Find where the given text appears and provide that cell's center as (X, Y) coordinate. 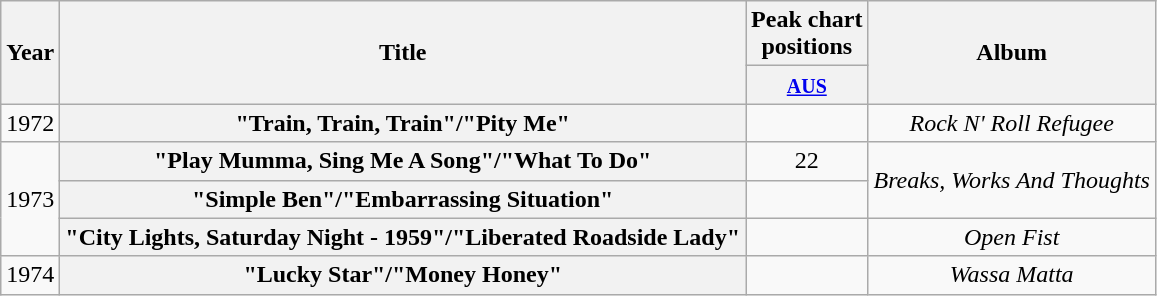
Year (30, 52)
"Lucky Star"/"Money Honey" (403, 275)
1974 (30, 275)
Peak chartpositions (807, 34)
Album (1012, 52)
22 (807, 161)
"Play Mumma, Sing Me A Song"/"What To Do" (403, 161)
"Simple Ben"/"Embarrassing Situation" (403, 199)
Rock N' Roll Refugee (1012, 123)
"City Lights, Saturday Night - 1959"/"Liberated Roadside Lady" (403, 237)
Open Fist (1012, 237)
Title (403, 52)
AUS (807, 85)
"Train, Train, Train"/"Pity Me" (403, 123)
Breaks, Works And Thoughts (1012, 180)
Wassa Matta (1012, 275)
1972 (30, 123)
1973 (30, 199)
